For the text-containing cell, return its midpoint in (X, Y) coordinate format. 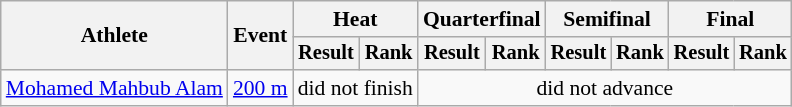
Semifinal (608, 19)
did not finish (356, 88)
Heat (356, 19)
200 m (260, 88)
Mohamed Mahbub Alam (114, 88)
Final (730, 19)
Quarterfinal (482, 19)
Athlete (114, 36)
Event (260, 36)
did not advance (605, 88)
